Determine the [x, y] coordinate at the center of the cell enclosing the given text.  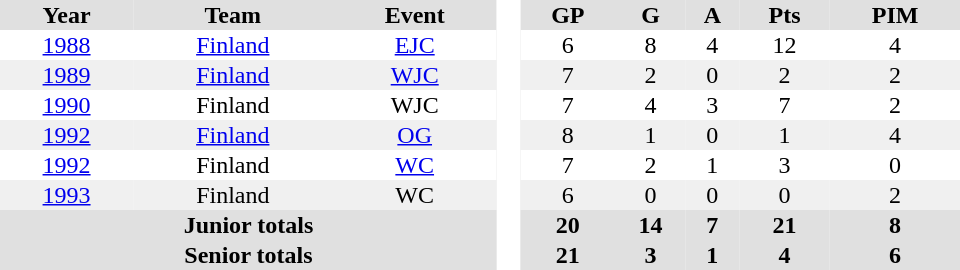
Pts [784, 15]
1993 [66, 195]
Year [66, 15]
1989 [66, 75]
12 [784, 45]
GP [568, 15]
Team [232, 15]
PIM [895, 15]
Event [414, 15]
A [712, 15]
Junior totals [248, 225]
Senior totals [248, 255]
EJC [414, 45]
1990 [66, 105]
14 [650, 225]
OG [414, 135]
G [650, 15]
20 [568, 225]
1988 [66, 45]
